Return the (X, Y) coordinate for the center point of the cell that contains the specified text.  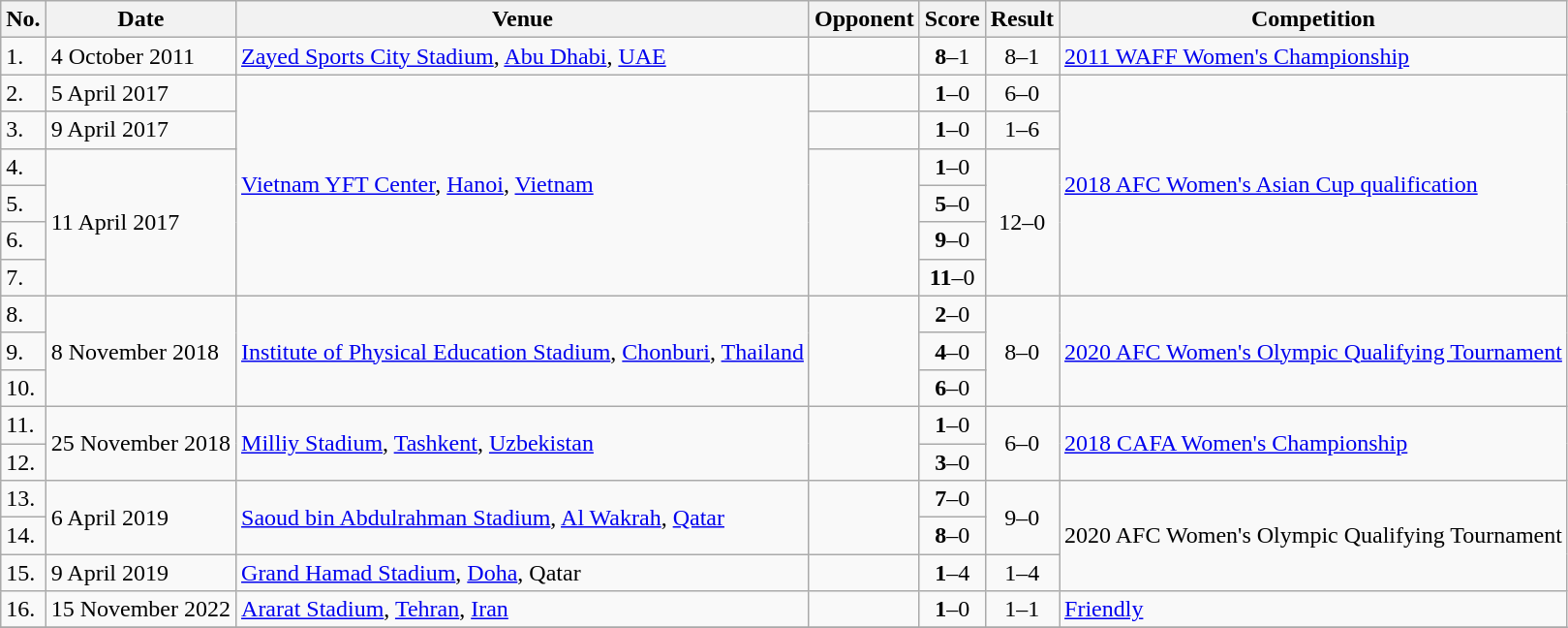
16. (23, 610)
10. (23, 388)
12. (23, 462)
2018 CAFA Women's Championship (1313, 443)
Opponent (864, 19)
8. (23, 314)
2018 AFC Women's Asian Cup qualification (1313, 185)
Date (140, 19)
5–0 (952, 204)
3. (23, 130)
2–0 (952, 314)
1–6 (1022, 130)
1–1 (1022, 610)
9 April 2017 (140, 130)
2. (23, 93)
11–0 (952, 277)
7–0 (952, 499)
6. (23, 240)
Institute of Physical Education Stadium, Chonburi, Thailand (523, 351)
2011 WAFF Women's Championship (1313, 56)
4–0 (952, 351)
Competition (1313, 19)
15 November 2022 (140, 610)
7. (23, 277)
1. (23, 56)
4 October 2011 (140, 56)
14. (23, 536)
Score (952, 19)
4. (23, 167)
6 April 2019 (140, 518)
Result (1022, 19)
15. (23, 573)
Milliy Stadium, Tashkent, Uzbekistan (523, 443)
8 November 2018 (140, 351)
5. (23, 204)
25 November 2018 (140, 443)
3–0 (952, 462)
Grand Hamad Stadium, Doha, Qatar (523, 573)
12–0 (1022, 222)
No. (23, 19)
Venue (523, 19)
Friendly (1313, 610)
5 April 2017 (140, 93)
Vietnam YFT Center, Hanoi, Vietnam (523, 185)
9 April 2019 (140, 573)
11 April 2017 (140, 222)
Saoud bin Abdulrahman Stadium, Al Wakrah, Qatar (523, 518)
Ararat Stadium, Tehran, Iran (523, 610)
11. (23, 424)
Zayed Sports City Stadium, Abu Dhabi, UAE (523, 56)
13. (23, 499)
9. (23, 351)
